Search for the cell housing the specified text and yield its (x, y) center coordinate. 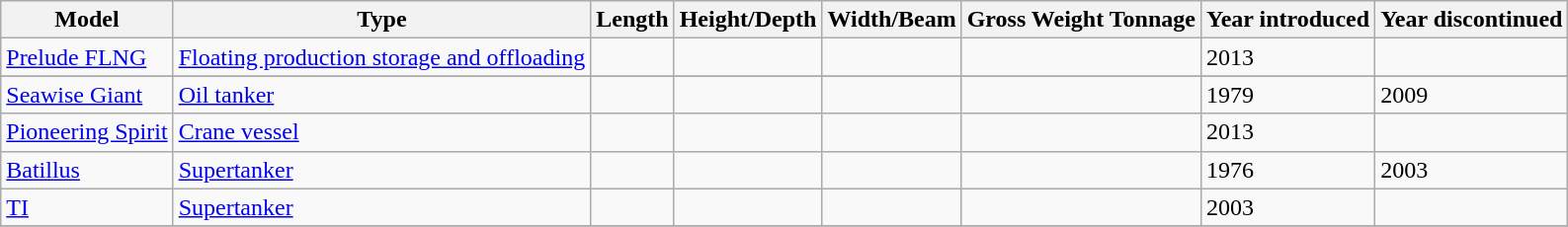
Crane vessel (381, 132)
2009 (1472, 95)
Gross Weight Tonnage (1081, 20)
1979 (1287, 95)
Length (632, 20)
Pioneering Spirit (87, 132)
TI (87, 207)
Type (381, 20)
Floating production storage and offloading (381, 57)
Oil tanker (381, 95)
Height/Depth (748, 20)
Batillus (87, 170)
Prelude FLNG (87, 57)
Year discontinued (1472, 20)
1976 (1287, 170)
Year introduced (1287, 20)
Width/Beam (891, 20)
Model (87, 20)
Seawise Giant (87, 95)
